Determine the (x, y) coordinate at the center of the cell enclosing the given text.  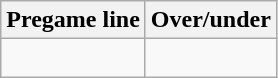
Over/under (210, 20)
Pregame line (74, 20)
